Locate the cell with the specified text and output its (x, y) center coordinate. 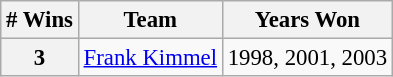
3 (40, 58)
Frank Kimmel (150, 58)
# Wins (40, 20)
Team (150, 20)
Years Won (307, 20)
1998, 2001, 2003 (307, 58)
